Pinpoint the cell where the given text exists, returning its [X, Y] midpoint coordinate. 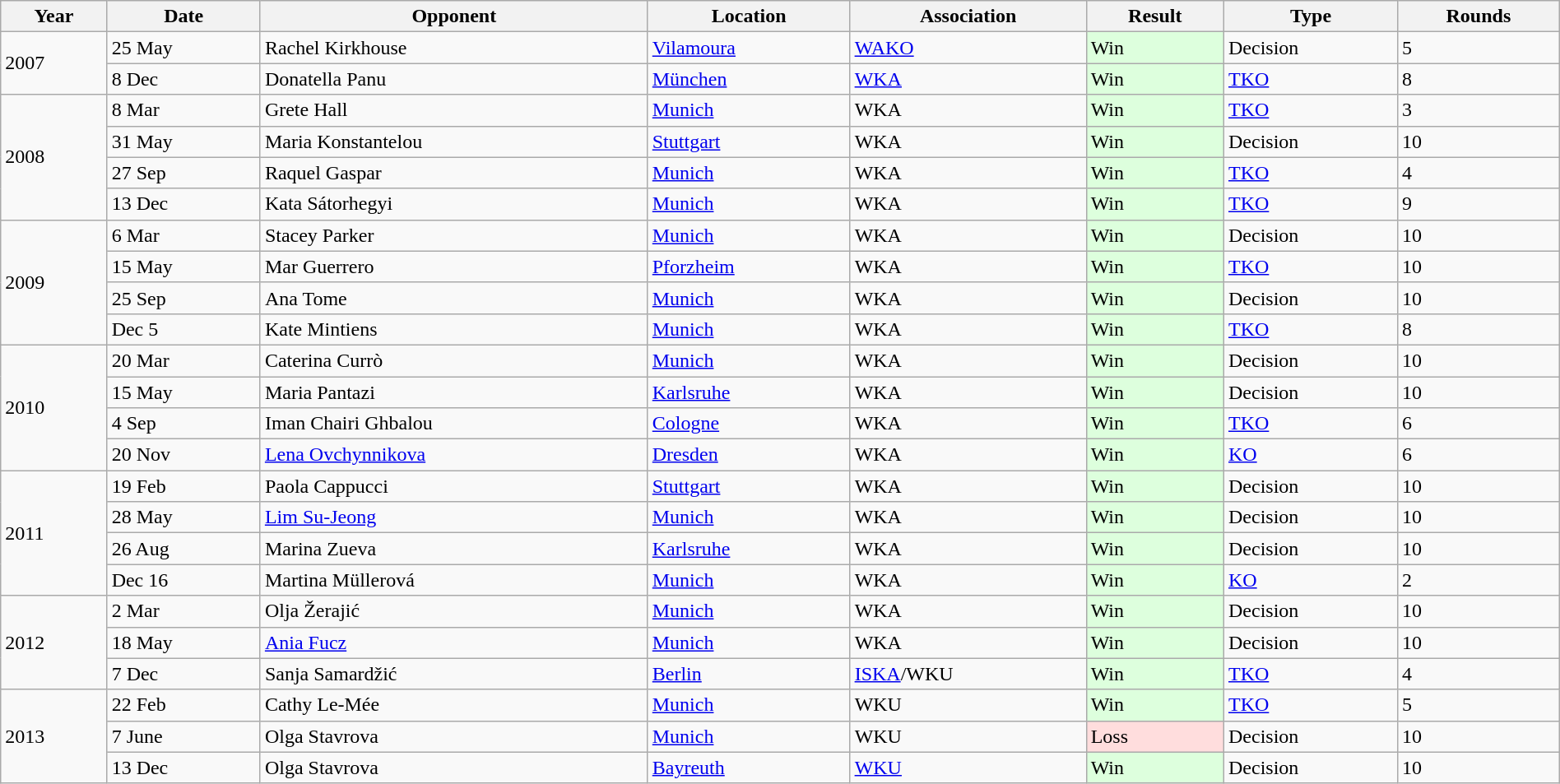
Cathy Le-Mée [454, 705]
18 May [183, 643]
WAKO [968, 48]
7 Dec [183, 674]
Lim Su-Jeong [454, 517]
Opponent [454, 16]
Rounds [1479, 16]
Kata Sátorhegyi [454, 204]
Grete Hall [454, 110]
Donatella Panu [454, 79]
7 June [183, 736]
9 [1479, 204]
Cologne [749, 424]
Lena Ovchynnikova [454, 455]
20 Nov [183, 455]
Dec 5 [183, 329]
Mar Guerrero [454, 267]
25 May [183, 48]
Dec 16 [183, 580]
2010 [54, 407]
Maria Pantazi [454, 392]
Type [1310, 16]
Sanja Samardžić [454, 674]
8 Mar [183, 110]
2 Mar [183, 611]
22 Feb [183, 705]
Paola Cappucci [454, 486]
Caterina Currò [454, 360]
ISKA/WKU [968, 674]
Loss [1155, 736]
Ana Tome [454, 298]
2013 [54, 736]
Year [54, 16]
6 Mar [183, 235]
26 Aug [183, 549]
2009 [54, 282]
Association [968, 16]
3 [1479, 110]
Olja Žerajić [454, 611]
Kate Mintiens [454, 329]
Vilamoura [749, 48]
Date [183, 16]
München [749, 79]
27 Sep [183, 173]
2012 [54, 643]
Location [749, 16]
Pforzheim [749, 267]
Ania Fucz [454, 643]
20 Mar [183, 360]
Bayreuth [749, 768]
Result [1155, 16]
19 Feb [183, 486]
Maria Konstantelou [454, 141]
25 Sep [183, 298]
28 May [183, 517]
31 May [183, 141]
2 [1479, 580]
Stacey Parker [454, 235]
Raquel Gaspar [454, 173]
Iman Chairi Ghbalou [454, 424]
2007 [54, 63]
Dresden [749, 455]
Martina Müllerová [454, 580]
Rachel Kirkhouse [454, 48]
4 Sep [183, 424]
2008 [54, 157]
2011 [54, 533]
Marina Zueva [454, 549]
Berlin [749, 674]
8 Dec [183, 79]
